Detect which cell encompasses the target text, then output its (X, Y) center coordinate. 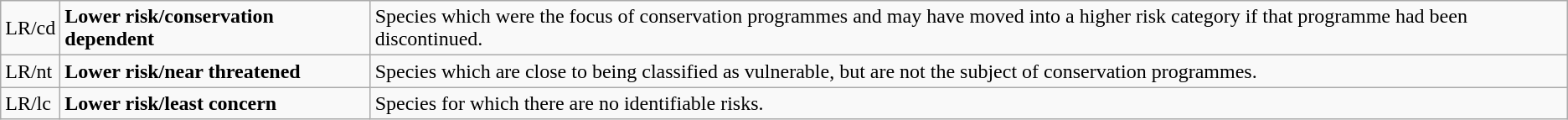
Species which are close to being classified as vulnerable, but are not the subject of conservation programmes. (968, 71)
Lower risk/near threatened (215, 71)
Species which were the focus of conservation programmes and may have moved into a higher risk category if that programme had been discontinued. (968, 29)
Species for which there are no identifiable risks. (968, 103)
Lower risk/conservation dependent (215, 29)
LR/cd (30, 29)
Lower risk/least concern (215, 103)
LR/nt (30, 71)
LR/lc (30, 103)
